From the cell containing the given text, extract its center point as [X, Y] coordinate. 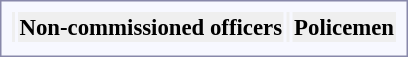
Policemen [344, 27]
Non-commissioned officers [151, 27]
